Locate the cell with the specified text and output its (x, y) center coordinate. 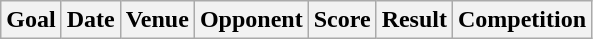
Result (414, 20)
Opponent (251, 20)
Score (342, 20)
Date (90, 20)
Competition (522, 20)
Venue (157, 20)
Goal (31, 20)
